Return the (X, Y) coordinate for the center point of the cell that contains the specified text.  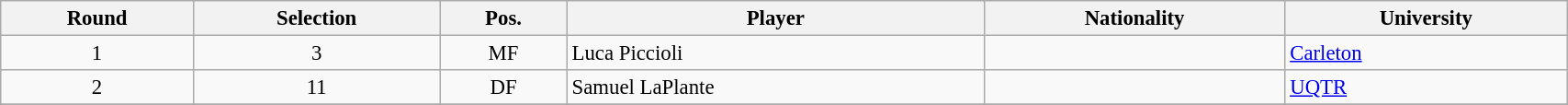
UQTR (1426, 87)
Selection (316, 18)
3 (316, 53)
University (1426, 18)
Nationality (1134, 18)
11 (316, 87)
Carleton (1426, 53)
Luca Piccioli (775, 53)
Pos. (503, 18)
2 (97, 87)
1 (97, 53)
DF (503, 87)
MF (503, 53)
Samuel LaPlante (775, 87)
Round (97, 18)
Player (775, 18)
